For the text-containing cell, return its midpoint in (x, y) coordinate format. 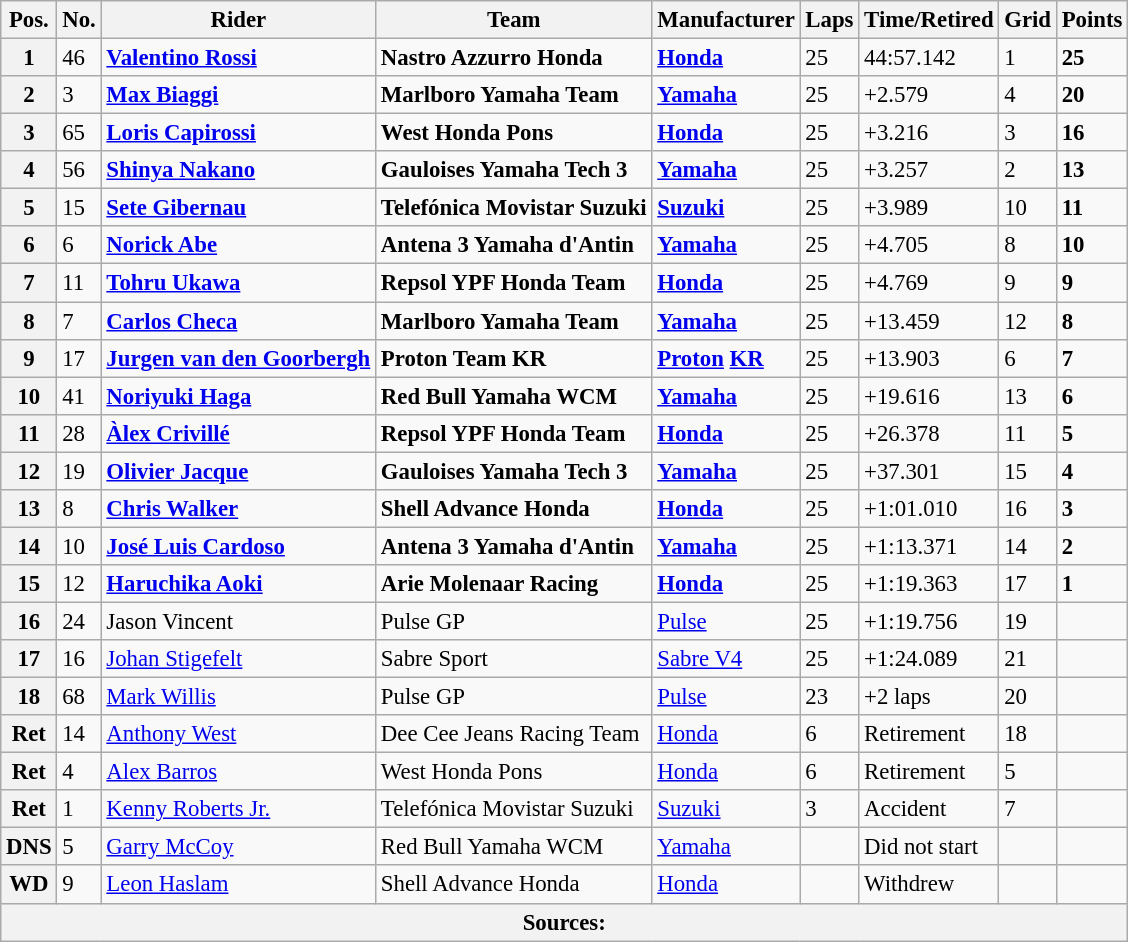
Noriyuki Haga (238, 396)
+19.616 (929, 396)
Tohru Ukawa (238, 283)
21 (1028, 659)
+1:13.371 (929, 546)
Time/Retired (929, 20)
Carlos Checa (238, 321)
Points (1092, 20)
Alex Barros (238, 772)
Proton KR (726, 358)
28 (79, 433)
Valentino Rossi (238, 58)
Anthony West (238, 734)
No. (79, 20)
Àlex Crivillé (238, 433)
Sabre Sport (514, 659)
Team (514, 20)
+1:19.756 (929, 621)
+1:24.089 (929, 659)
Haruchika Aoki (238, 584)
Olivier Jacque (238, 471)
+4.705 (929, 245)
23 (830, 697)
Jason Vincent (238, 621)
+37.301 (929, 471)
Sources: (564, 922)
+2.579 (929, 95)
Did not start (929, 847)
Loris Capirossi (238, 133)
46 (79, 58)
+26.378 (929, 433)
56 (79, 170)
Max Biaggi (238, 95)
41 (79, 396)
Mark Willis (238, 697)
24 (79, 621)
Chris Walker (238, 509)
Norick Abe (238, 245)
Accident (929, 809)
DNS (29, 847)
+1:19.363 (929, 584)
Grid (1028, 20)
Jurgen van den Goorbergh (238, 358)
Arie Molenaar Racing (514, 584)
Shinya Nakano (238, 170)
Leon Haslam (238, 885)
José Luis Cardoso (238, 546)
+3.257 (929, 170)
Garry McCoy (238, 847)
Laps (830, 20)
Proton Team KR (514, 358)
Pos. (29, 20)
Withdrew (929, 885)
Nastro Azzurro Honda (514, 58)
+13.459 (929, 321)
+2 laps (929, 697)
Rider (238, 20)
+3.216 (929, 133)
+3.989 (929, 208)
Sete Gibernau (238, 208)
Manufacturer (726, 20)
Dee Cee Jeans Racing Team (514, 734)
44:57.142 (929, 58)
Johan Stigefelt (238, 659)
WD (29, 885)
+13.903 (929, 358)
65 (79, 133)
Sabre V4 (726, 659)
+1:01.010 (929, 509)
+4.769 (929, 283)
68 (79, 697)
Kenny Roberts Jr. (238, 809)
